Output the [x, y] coordinate of the center of the cell containing the given text.  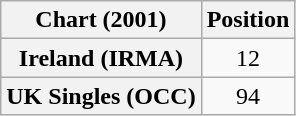
Position [248, 20]
UK Singles (OCC) [101, 96]
Ireland (IRMA) [101, 58]
94 [248, 96]
Chart (2001) [101, 20]
12 [248, 58]
